Scan for the cell matching the given text and deliver its (X, Y) coordinate at center. 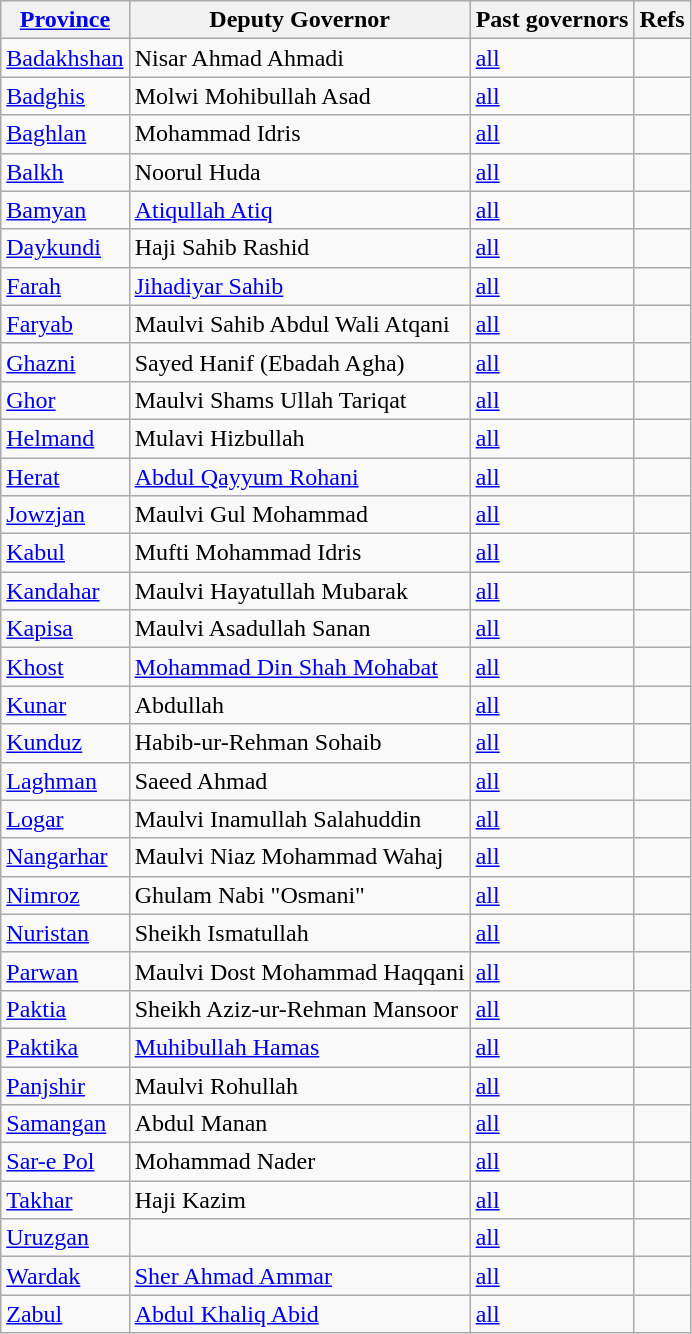
Abdul Khaliq Abid (300, 1314)
Maulvi Inamullah Salahuddin (300, 819)
Kunduz (65, 743)
Maulvi Gul Mohammad (300, 515)
Herat (65, 477)
Kabul (65, 553)
Mulavi Hizbullah (300, 438)
Uruzgan (65, 1238)
Kapisa (65, 629)
Molwi Mohibullah Asad (300, 96)
Ghulam Nabi "Osmani" (300, 895)
Sayed Hanif (Ebadah Agha) (300, 362)
Abdul Qayyum Rohani (300, 477)
Maulvi Dost Mohammad Haqqani (300, 971)
Mohammad Nader (300, 1162)
Jihadiyar Sahib (300, 286)
Kandahar (65, 591)
Badakhshan (65, 58)
Haji Sahib Rashid (300, 248)
Bamyan (65, 210)
Refs (662, 20)
Nimroz (65, 895)
Khost (65, 667)
Daykundi (65, 248)
Balkh (65, 172)
Habib-ur-Rehman Sohaib (300, 743)
Sher Ahmad Ammar (300, 1276)
Past governors (552, 20)
Maulvi Asadullah Sanan (300, 629)
Paktika (65, 1047)
Farah (65, 286)
Mohammad Idris (300, 134)
Jowzjan (65, 515)
Parwan (65, 971)
Nisar Ahmad Ahmadi (300, 58)
Sheikh Ismatullah (300, 933)
Abdul Manan (300, 1124)
Province (65, 20)
Takhar (65, 1200)
Kunar (65, 705)
Samangan (65, 1124)
Haji Kazim (300, 1200)
Ghor (65, 400)
Maulvi Niaz Mohammad Wahaj (300, 857)
Maulvi Shams Ullah Tariqat (300, 400)
Sar-e Pol (65, 1162)
Nuristan (65, 933)
Deputy Governor (300, 20)
Saeed Ahmad (300, 781)
Paktia (65, 1009)
Panjshir (65, 1085)
Baghlan (65, 134)
Wardak (65, 1276)
Sheikh Aziz-ur-Rehman Mansoor (300, 1009)
Badghis (65, 96)
Abdullah (300, 705)
Maulvi Sahib Abdul Wali Atqani (300, 324)
Maulvi Hayatullah Mubarak (300, 591)
Zabul (65, 1314)
Faryab (65, 324)
Atiqullah Atiq (300, 210)
Noorul Huda (300, 172)
Logar (65, 819)
Muhibullah Hamas (300, 1047)
Mufti Mohammad Idris (300, 553)
Maulvi Rohullah (300, 1085)
Laghman (65, 781)
Helmand (65, 438)
Mohammad Din Shah Mohabat (300, 667)
Nangarhar (65, 857)
Ghazni (65, 362)
